Identify which cell holds the provided text, then report its [X, Y] central coordinate. 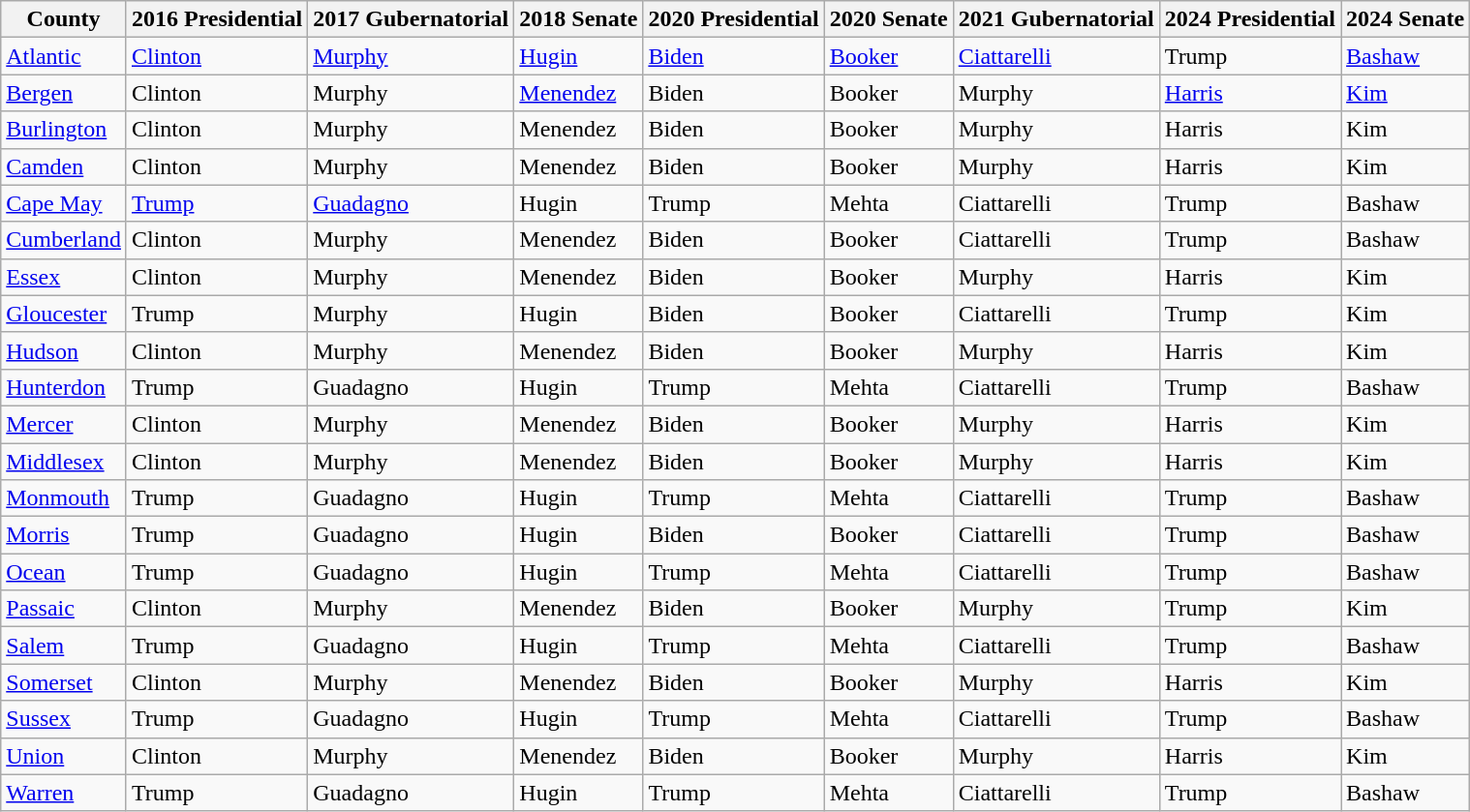
Bergen [64, 93]
Mercer [64, 424]
Sussex [64, 719]
Union [64, 756]
2021 Gubernatorial [1056, 19]
Morris [64, 535]
Burlington [64, 130]
Middlesex [64, 462]
Monmouth [64, 498]
2018 Senate [579, 19]
Cumberland [64, 240]
2020 Senate [889, 19]
2016 Presidential [217, 19]
County [64, 19]
Warren [64, 793]
Hudson [64, 350]
2017 Gubernatorial [411, 19]
Gloucester [64, 314]
Passaic [64, 609]
Ocean [64, 572]
Cape May [64, 203]
Hunterdon [64, 387]
Atlantic [64, 56]
Camden [64, 166]
2020 Presidential [734, 19]
Essex [64, 277]
Salem [64, 646]
Somerset [64, 682]
2024 Presidential [1249, 19]
2024 Senate [1406, 19]
